Locate the cell with the specified text and output its [x, y] center coordinate. 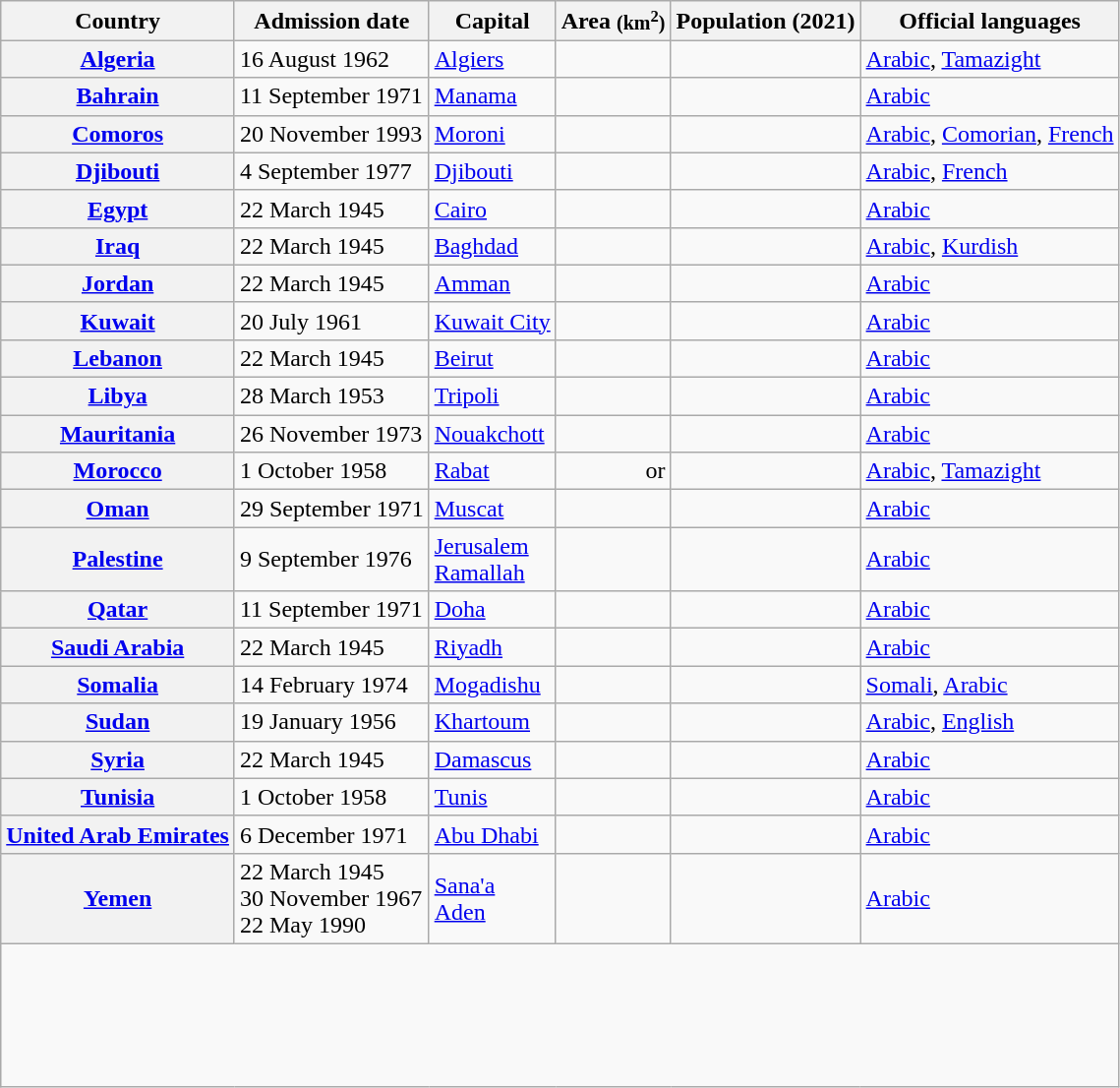
9 September 1976 [331, 559]
Tripoli [492, 396]
Jordan [118, 283]
Baghdad [492, 246]
Kuwait City [492, 321]
Arabic, Kurdish [989, 246]
Sana'a Aden [492, 898]
14 February 1974 [331, 685]
26 November 1973 [331, 434]
Tunis [492, 797]
Beirut [492, 358]
22 March 1945 30 November 1967 22 May 1990 [331, 898]
Country [118, 21]
Khartoum [492, 722]
Amman [492, 283]
19 January 1956 [331, 722]
28 March 1953 [331, 396]
Riyadh [492, 647]
Lebanon [118, 358]
Algeria [118, 59]
Tunisia [118, 797]
Syria [118, 759]
Egypt [118, 209]
Jerusalem Ramallah [492, 559]
Area (km2) [614, 21]
Sudan [118, 722]
Saudi Arabia [118, 647]
Iraq [118, 246]
Cairo [492, 209]
Mauritania [118, 434]
Bahrain [118, 96]
Doha [492, 610]
Abu Dhabi [492, 834]
Manama [492, 96]
Kuwait [118, 321]
Muscat [492, 509]
Arabic, English [989, 722]
United Arab Emirates [118, 834]
20 November 1993 [331, 134]
or [614, 471]
Morocco [118, 471]
Libya [118, 396]
Moroni [492, 134]
Mogadishu [492, 685]
Oman [118, 509]
Arabic, Comorian, French [989, 134]
20 July 1961 [331, 321]
Algiers [492, 59]
6 December 1971 [331, 834]
Damascus [492, 759]
Comoros [118, 134]
Rabat [492, 471]
Palestine [118, 559]
Admission date [331, 21]
Arabic, French [989, 171]
29 September 1971 [331, 509]
16 August 1962 [331, 59]
Official languages [989, 21]
Nouakchott [492, 434]
Capital [492, 21]
Qatar [118, 610]
4 September 1977 [331, 171]
Somalia [118, 685]
Population (2021) [765, 21]
Yemen [118, 898]
Somali, Arabic [989, 685]
